Locate the cell with the specified text and output its [X, Y] center coordinate. 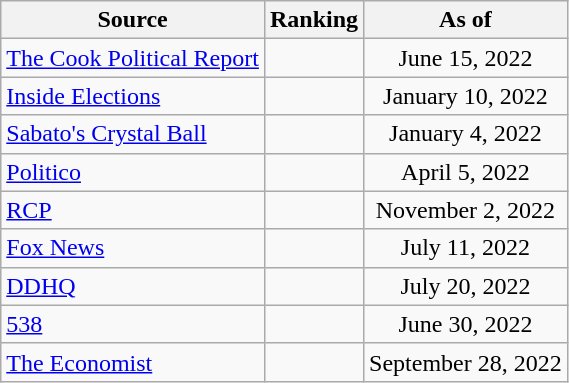
April 5, 2022 [466, 172]
June 30, 2022 [466, 324]
July 11, 2022 [466, 248]
Politico [133, 172]
The Economist [133, 362]
Source [133, 20]
July 20, 2022 [466, 286]
The Cook Political Report [133, 58]
September 28, 2022 [466, 362]
Sabato's Crystal Ball [133, 134]
Ranking [314, 20]
Inside Elections [133, 96]
January 10, 2022 [466, 96]
Fox News [133, 248]
January 4, 2022 [466, 134]
538 [133, 324]
June 15, 2022 [466, 58]
As of [466, 20]
November 2, 2022 [466, 210]
RCP [133, 210]
DDHQ [133, 286]
